Determine the [x, y] coordinate at the center of the cell enclosing the given text.  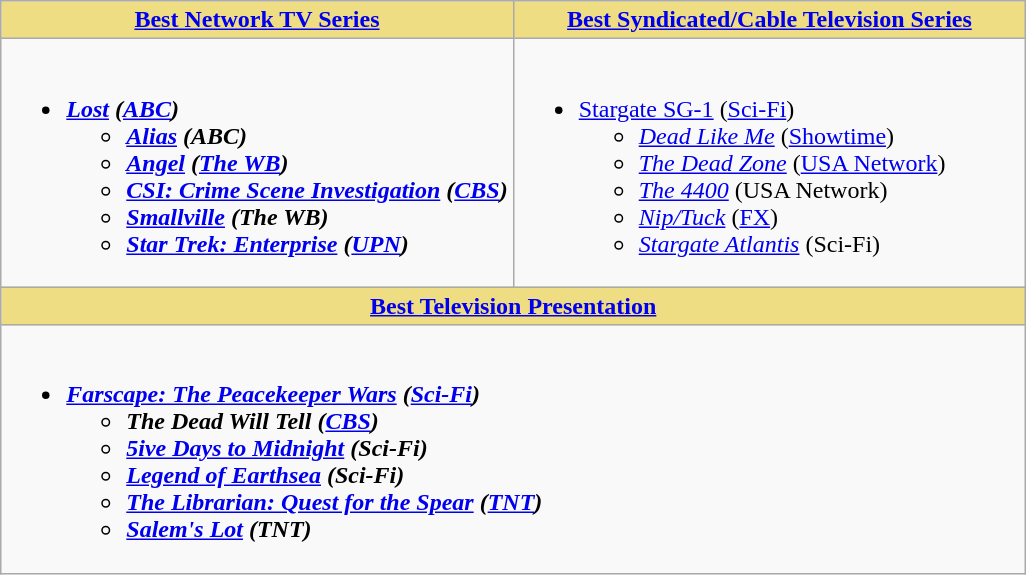
Best Network TV Series [257, 20]
Lost (ABC)Alias (ABC)Angel (The WB)CSI: Crime Scene Investigation (CBS)Smallville (The WB)Star Trek: Enterprise (UPN) [257, 163]
Stargate SG-1 (Sci-Fi)Dead Like Me (Showtime)The Dead Zone (USA Network)The 4400 (USA Network)Nip/Tuck (FX)Stargate Atlantis (Sci-Fi) [769, 163]
Best Syndicated/Cable Television Series [769, 20]
Best Television Presentation [514, 306]
